Output the [x, y] coordinate of the center of the cell containing the given text.  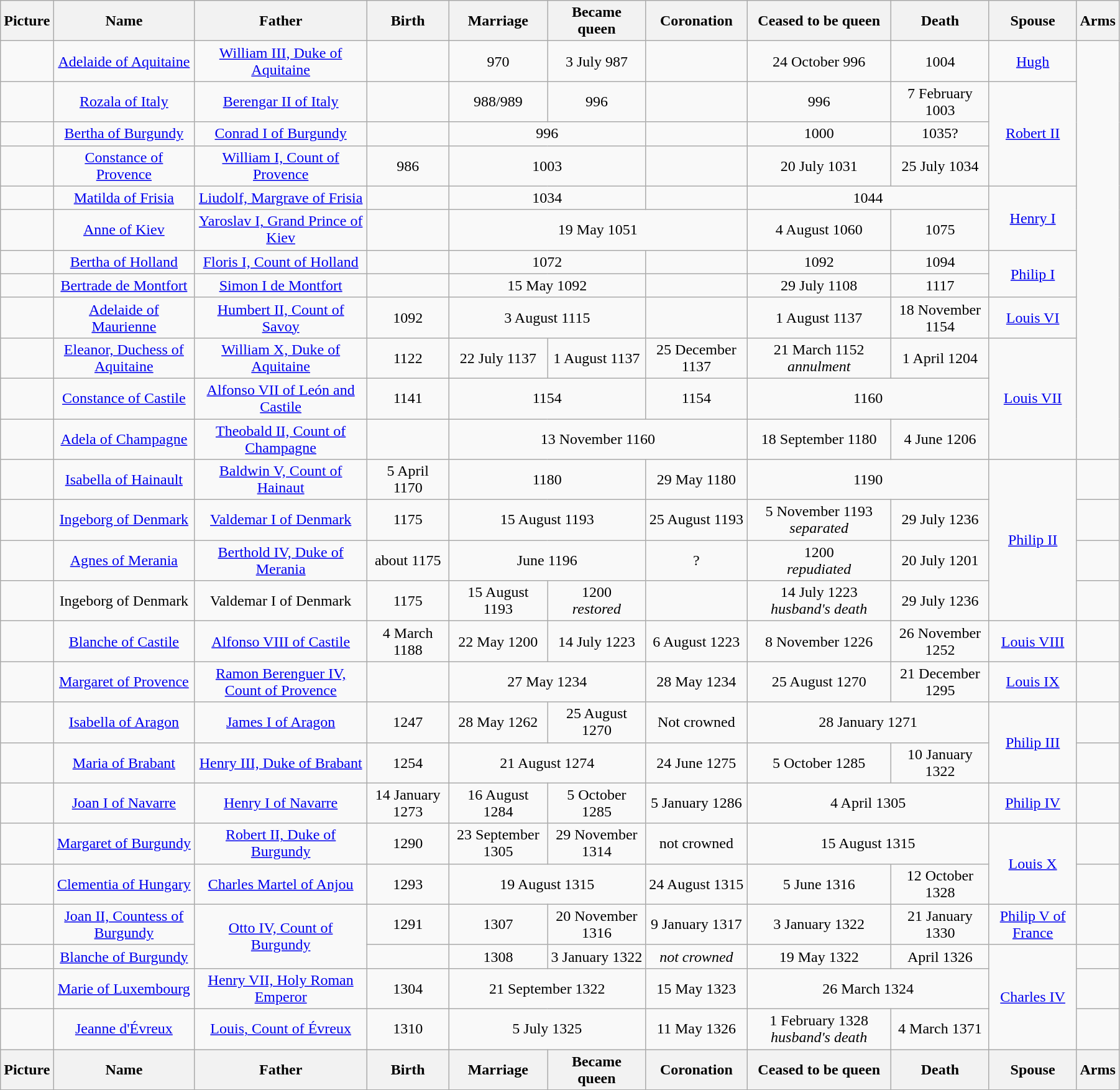
24 June 1275 [696, 762]
Matilda of Frisia [124, 198]
1290 [408, 843]
Alfonso VIII of Castile [281, 642]
Ramon Berenguer IV, Count of Provence [281, 681]
1072 [547, 262]
29 July 1108 [819, 285]
April 1326 [940, 956]
Rozala of Italy [124, 102]
5 July 1325 [547, 1028]
9 January 1317 [696, 924]
Louis VI [1033, 317]
28 January 1271 [868, 723]
Robert II, Duke of Burgundy [281, 843]
Henry III, Duke of Brabant [281, 762]
18 November 1154 [940, 317]
1034 [547, 198]
1254 [408, 762]
1122 [408, 358]
12 October 1328 [940, 884]
Charles Martel of Anjou [281, 884]
21 August 1274 [547, 762]
24 August 1315 [696, 884]
William X, Duke of Aquitaine [281, 358]
1291 [408, 924]
29 May 1180 [696, 480]
Philip IV [1033, 803]
4 April 1305 [868, 803]
Joan I of Navarre [124, 803]
Constance of Provence [124, 165]
Liudolf, Margrave of Frisia [281, 198]
? [696, 561]
22 May 1200 [498, 642]
20 November 1316 [597, 924]
6 August 1223 [696, 642]
Adela of Champagne [124, 439]
28 May 1262 [498, 723]
28 May 1234 [696, 681]
26 November 1252 [940, 642]
16 August 1284 [498, 803]
Conrad I of Burgundy [281, 134]
Yaroslav I, Grand Prince of Kiev [281, 230]
Constance of Castile [124, 398]
Louis X [1033, 864]
Louis VII [1033, 398]
Agnes of Merania [124, 561]
25 December 1137 [696, 358]
23 September 1305 [498, 843]
15 May 1092 [547, 285]
21 January 1330 [940, 924]
Eleanor, Duchess of Aquitaine [124, 358]
Isabella of Hainault [124, 480]
1003 [547, 165]
21 March 1152 annulment [819, 358]
1307 [498, 924]
Alfonso VII of León and Castile [281, 398]
Henry I of Navarre [281, 803]
Humbert II, Count of Savoy [281, 317]
Philip III [1033, 742]
1094 [940, 262]
Blanche of Burgundy [124, 956]
5 January 1286 [696, 803]
Adelaide of Aquitaine [124, 61]
29 November 1314 [597, 843]
Louis, Count of Évreux [281, 1028]
James I of Aragon [281, 723]
1000 [819, 134]
988/989 [498, 102]
26 March 1324 [868, 989]
Bertrade de Montfort [124, 285]
3 July 987 [597, 61]
1247 [408, 723]
19 May 1051 [598, 230]
13 November 1160 [598, 439]
4 March 1371 [940, 1028]
Robert II [1033, 134]
1310 [408, 1028]
10 January 1322 [940, 762]
4 June 1206 [940, 439]
1141 [408, 398]
Simon I de Montfort [281, 285]
Louis VIII [1033, 642]
1035? [940, 134]
Marie of Luxembourg [124, 989]
24 October 996 [819, 61]
1 April 1204 [940, 358]
27 May 1234 [547, 681]
about 1175 [408, 561]
1200restored [597, 601]
25 July 1034 [940, 165]
Bertha of Burgundy [124, 134]
5 June 1316 [819, 884]
7 February 1003 [940, 102]
Jeanne d'Évreux [124, 1028]
3 August 1115 [547, 317]
1 February 1328 husband's death [819, 1028]
Philip V of France [1033, 924]
Clementia of Hungary [124, 884]
Anne of Kiev [124, 230]
Floris I, Count of Holland [281, 262]
5 November 1193separated [819, 520]
19 August 1315 [547, 884]
20 July 1031 [819, 165]
1075 [940, 230]
19 May 1322 [819, 956]
1160 [868, 398]
Philip II [1033, 540]
William I, Count of Provence [281, 165]
4 August 1060 [819, 230]
Louis IX [1033, 681]
15 May 1323 [696, 989]
25 August 1193 [696, 520]
14 January 1273 [408, 803]
1304 [408, 989]
22 July 1137 [498, 358]
Margaret of Provence [124, 681]
15 August 1315 [868, 843]
William III, Duke of Aquitaine [281, 61]
1117 [940, 285]
Margaret of Burgundy [124, 843]
Baldwin V, Count of Hainaut [281, 480]
1044 [868, 198]
21 December 1295 [940, 681]
Adelaide of Maurienne [124, 317]
986 [408, 165]
Otto IV, Count of Burgundy [281, 936]
Isabella of Aragon [124, 723]
21 September 1322 [547, 989]
1200repudiated [819, 561]
1308 [498, 956]
Bertha of Holland [124, 262]
1004 [940, 61]
Philip I [1033, 274]
4 March 1188 [408, 642]
Theobald II, Count of Champagne [281, 439]
Berthold IV, Duke of Merania [281, 561]
June 1196 [547, 561]
18 September 1180 [819, 439]
Maria of Brabant [124, 762]
Not crowned [696, 723]
Henry VII, Holy Roman Emperor [281, 989]
Charles IV [1033, 997]
20 July 1201 [940, 561]
1180 [547, 480]
8 November 1226 [819, 642]
14 July 1223husband's death [819, 601]
5 April 1170 [408, 480]
Henry I [1033, 218]
970 [498, 61]
14 July 1223 [597, 642]
Berengar II of Italy [281, 102]
Blanche of Castile [124, 642]
Joan II, Countess of Burgundy [124, 924]
1293 [408, 884]
1190 [868, 480]
11 May 1326 [696, 1028]
Hugh [1033, 61]
